From the cell containing the given text, extract its center point as (x, y) coordinate. 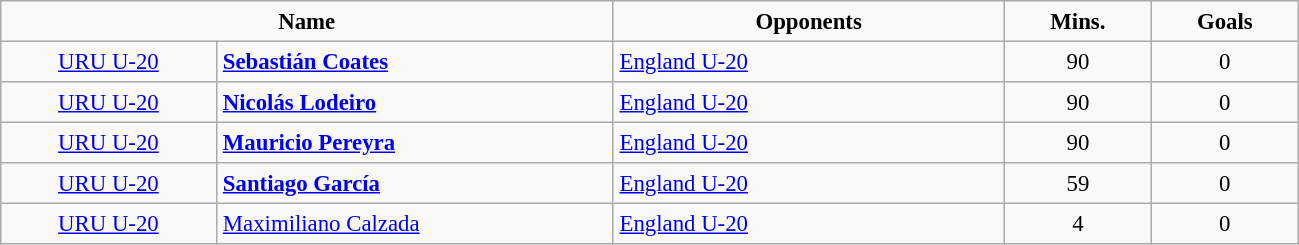
4 (1078, 223)
Name (307, 21)
Mins. (1078, 21)
59 (1078, 183)
Goals (1224, 21)
Mauricio Pereyra (414, 142)
Opponents (809, 21)
Maximiliano Calzada (414, 223)
Nicolás Lodeiro (414, 102)
Sebastián Coates (414, 61)
Santiago García (414, 183)
